Return (x, y) of the center of cell containing provided text 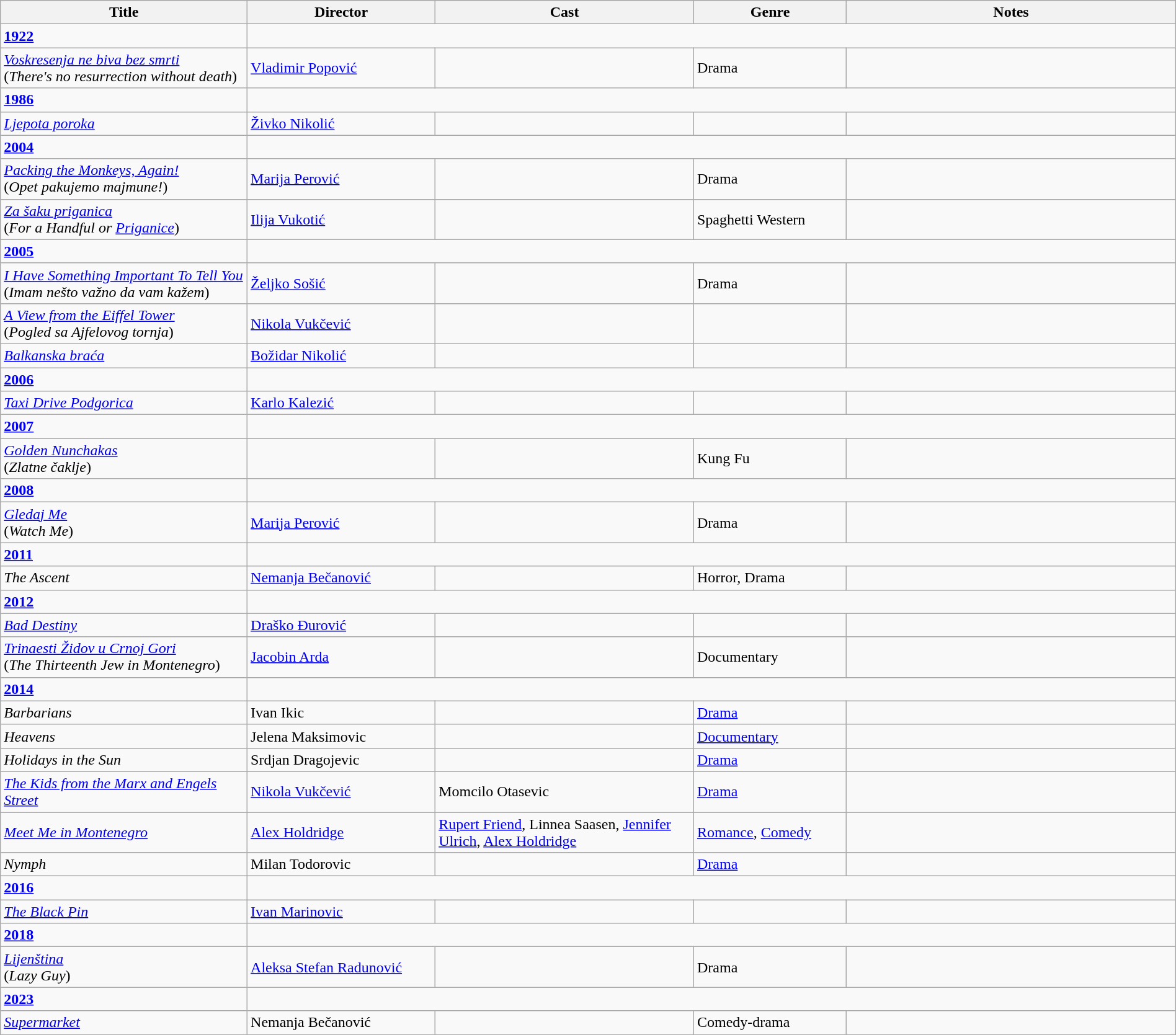
Trinaesti Židov u Crnoj Gori(The Thirteenth Jew in Montenegro) (124, 657)
Nymph (124, 864)
1922 (124, 36)
Milan Todorovic (341, 864)
Barbarians (124, 713)
The Kids from the Marx and Engels Street (124, 791)
Ivan Marinovic (341, 912)
Za šaku priganica(For a Handful or Priganice) (124, 220)
Gledaj Me(Watch Me) (124, 522)
2011 (124, 554)
Meet Me in Montenegro (124, 832)
The Ascent (124, 578)
Ljepota poroka (124, 123)
Romance, Comedy (770, 832)
Srdjan Dragojevic (341, 760)
I Have Something Important To Tell You(Imam nešto važno da vam kažem) (124, 283)
Taxi Drive Podgorica (124, 403)
Comedy-drama (770, 1023)
Aleksa Stefan Radunović (341, 967)
Vladimir Popović (341, 68)
A View from the Eiffel Tower(Pogled sa Ajfelovog tornja) (124, 324)
Cast (564, 12)
Draško Đurović (341, 625)
Željko Sošić (341, 283)
Holidays in the Sun (124, 760)
Title (124, 12)
Božidar Nikolić (341, 355)
2018 (124, 935)
Heavens (124, 736)
2014 (124, 689)
Supermarket (124, 1023)
Alex Holdridge (341, 832)
Rupert Friend, Linnea Saasen, Jennifer Ulrich, Alex Holdridge (564, 832)
2006 (124, 379)
Golden Nunchakas(Zlatne čaklje) (124, 459)
Genre (770, 12)
2004 (124, 147)
Karlo Kalezić (341, 403)
Bad Destiny (124, 625)
Lijenština(Lazy Guy) (124, 967)
2008 (124, 491)
Ilija Vukotić (341, 220)
Packing the Monkeys, Again!(Opet pakujemo majmune!) (124, 179)
Notes (1011, 12)
2023 (124, 999)
Živko Nikolić (341, 123)
2007 (124, 427)
Kung Fu (770, 459)
Voskresenja ne biva bez smrti(There's no resurrection without death) (124, 68)
Balkanska braća (124, 355)
2005 (124, 251)
2012 (124, 602)
Momcilo Otasevic (564, 791)
Jacobin Arda (341, 657)
Spaghetti Western (770, 220)
The Black Pin (124, 912)
Ivan Ikic (341, 713)
1986 (124, 100)
2016 (124, 888)
Director (341, 12)
Horror, Drama (770, 578)
Jelena Maksimovic (341, 736)
